Detect which cell encompasses the target text, then output its (x, y) center coordinate. 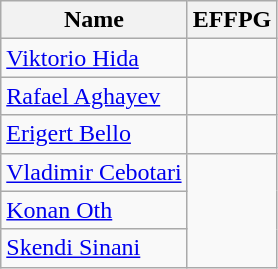
Name (94, 20)
Viktorio Hida (94, 58)
Skendi Sinani (94, 248)
Konan Oth (94, 210)
Erigert Bello (94, 134)
Vladimir Cebotari (94, 172)
Rafael Aghayev (94, 96)
EFFPG (232, 20)
